Return the (X, Y) coordinate for the center point of the cell that contains the specified text.  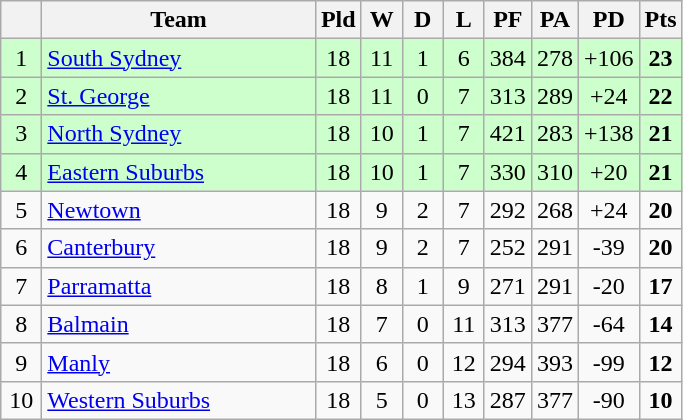
268 (554, 210)
PF (508, 20)
Western Suburbs (179, 400)
Pts (660, 20)
292 (508, 210)
294 (508, 362)
252 (508, 248)
3 (22, 134)
22 (660, 96)
17 (660, 286)
PA (554, 20)
13 (464, 400)
W (382, 20)
St. George (179, 96)
287 (508, 400)
Eastern Suburbs (179, 172)
271 (508, 286)
-99 (608, 362)
23 (660, 58)
Parramatta (179, 286)
393 (554, 362)
PD (608, 20)
D (422, 20)
North Sydney (179, 134)
South Sydney (179, 58)
Manly (179, 362)
Pld (338, 20)
-90 (608, 400)
Team (179, 20)
384 (508, 58)
Balmain (179, 324)
4 (22, 172)
-20 (608, 286)
283 (554, 134)
278 (554, 58)
+138 (608, 134)
L (464, 20)
+106 (608, 58)
Canterbury (179, 248)
14 (660, 324)
421 (508, 134)
-64 (608, 324)
289 (554, 96)
Newtown (179, 210)
+20 (608, 172)
330 (508, 172)
-39 (608, 248)
310 (554, 172)
